Scan for the cell matching the given text and deliver its (X, Y) coordinate at center. 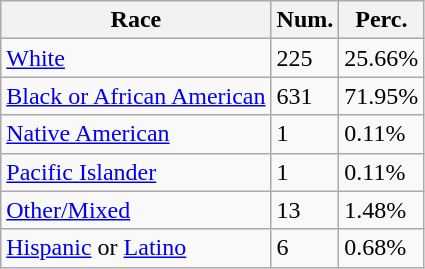
Native American (136, 134)
Perc. (382, 20)
1.48% (382, 210)
Race (136, 20)
13 (305, 210)
Black or African American (136, 96)
White (136, 58)
6 (305, 248)
Hispanic or Latino (136, 248)
Other/Mixed (136, 210)
225 (305, 58)
0.68% (382, 248)
631 (305, 96)
25.66% (382, 58)
Pacific Islander (136, 172)
Num. (305, 20)
71.95% (382, 96)
